Capture the cell that displays the provided text and extract its [x, y] central coordinate. 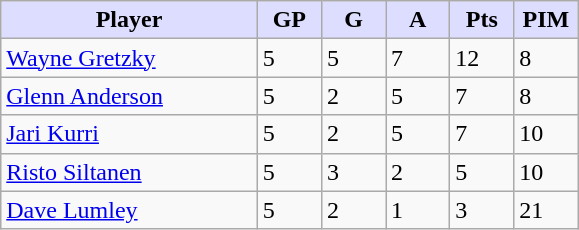
PIM [546, 20]
Jari Kurri [130, 134]
1 [418, 210]
Dave Lumley [130, 210]
Pts [482, 20]
21 [546, 210]
Risto Siltanen [130, 172]
GP [289, 20]
Glenn Anderson [130, 96]
12 [482, 58]
Wayne Gretzky [130, 58]
Player [130, 20]
G [353, 20]
A [418, 20]
